Search for the cell housing the specified text and yield its [x, y] center coordinate. 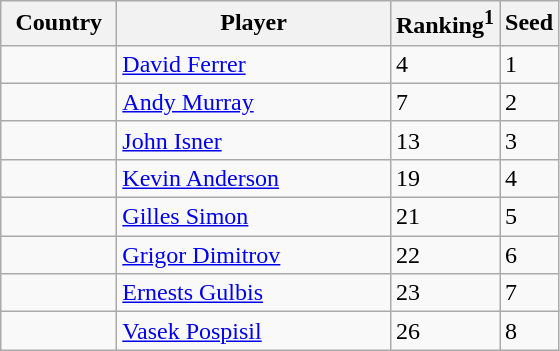
Country [59, 24]
19 [444, 178]
Ernests Gulbis [254, 293]
Gilles Simon [254, 217]
3 [530, 140]
26 [444, 331]
David Ferrer [254, 64]
Ranking1 [444, 24]
13 [444, 140]
Andy Murray [254, 102]
Kevin Anderson [254, 178]
5 [530, 217]
Player [254, 24]
2 [530, 102]
1 [530, 64]
Seed [530, 24]
21 [444, 217]
Grigor Dimitrov [254, 255]
John Isner [254, 140]
8 [530, 331]
23 [444, 293]
22 [444, 255]
6 [530, 255]
Vasek Pospisil [254, 331]
